From the cell containing the given text, extract its center point as (X, Y) coordinate. 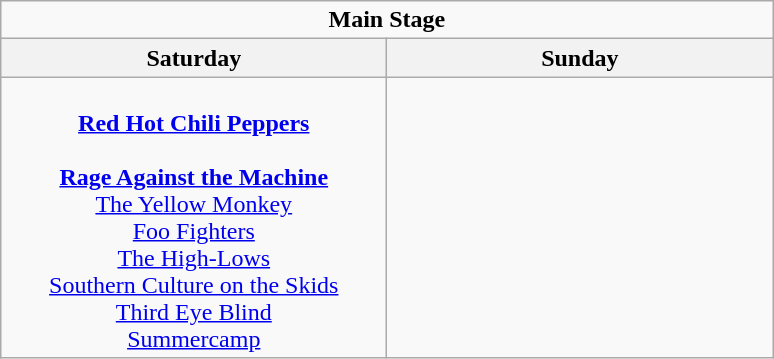
Saturday (194, 58)
Red Hot Chili Peppers Rage Against the Machine The Yellow Monkey Foo Fighters The High-Lows Southern Culture on the Skids Third Eye Blind Summercamp (194, 218)
Main Stage (387, 20)
Sunday (580, 58)
